Extract the [X, Y] coordinate from the center of the cell holding the provided text.  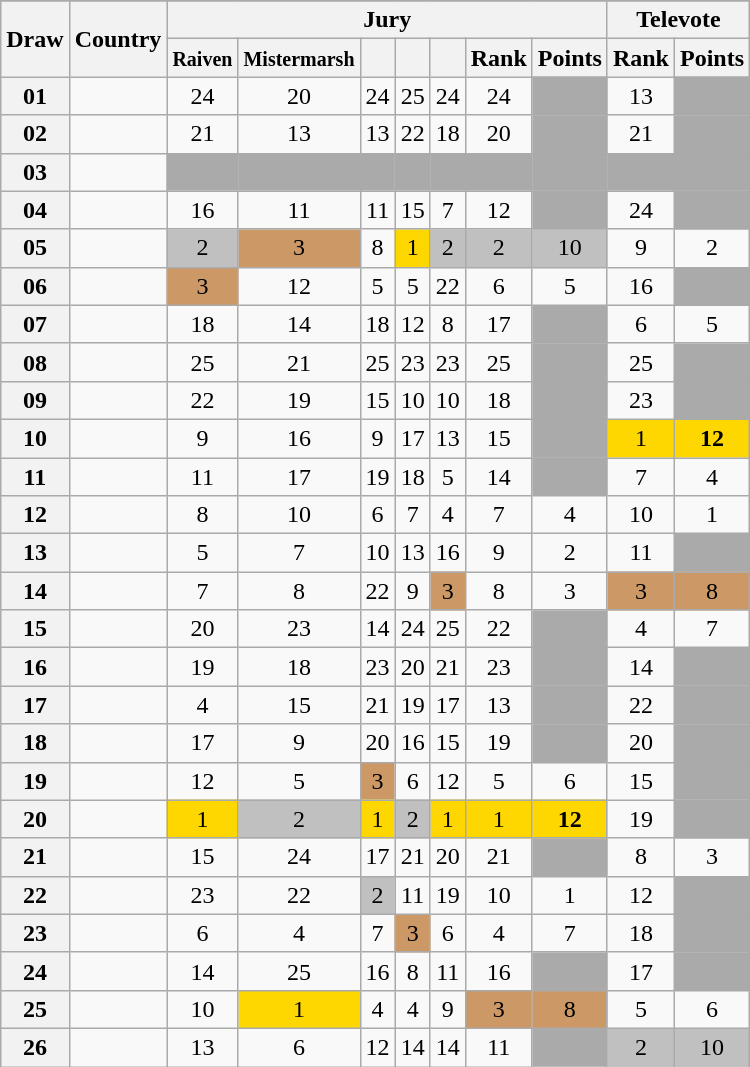
07 [35, 324]
26 [35, 1047]
02 [35, 134]
01 [35, 96]
Mistermarsh [299, 58]
08 [35, 362]
03 [35, 172]
04 [35, 210]
06 [35, 286]
Raiven [202, 58]
09 [35, 400]
05 [35, 248]
Country [118, 39]
Televote [678, 20]
Draw [35, 39]
Jury [388, 20]
